Pinpoint the cell where the given text exists, returning its [X, Y] midpoint coordinate. 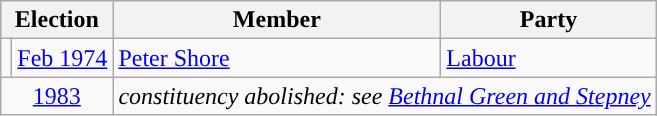
Election [57, 20]
Member [277, 20]
1983 [57, 96]
Feb 1974 [62, 58]
Peter Shore [277, 58]
Labour [548, 58]
constituency abolished: see Bethnal Green and Stepney [384, 96]
Party [548, 20]
